Output the [X, Y] coordinate of the center of the cell containing the given text.  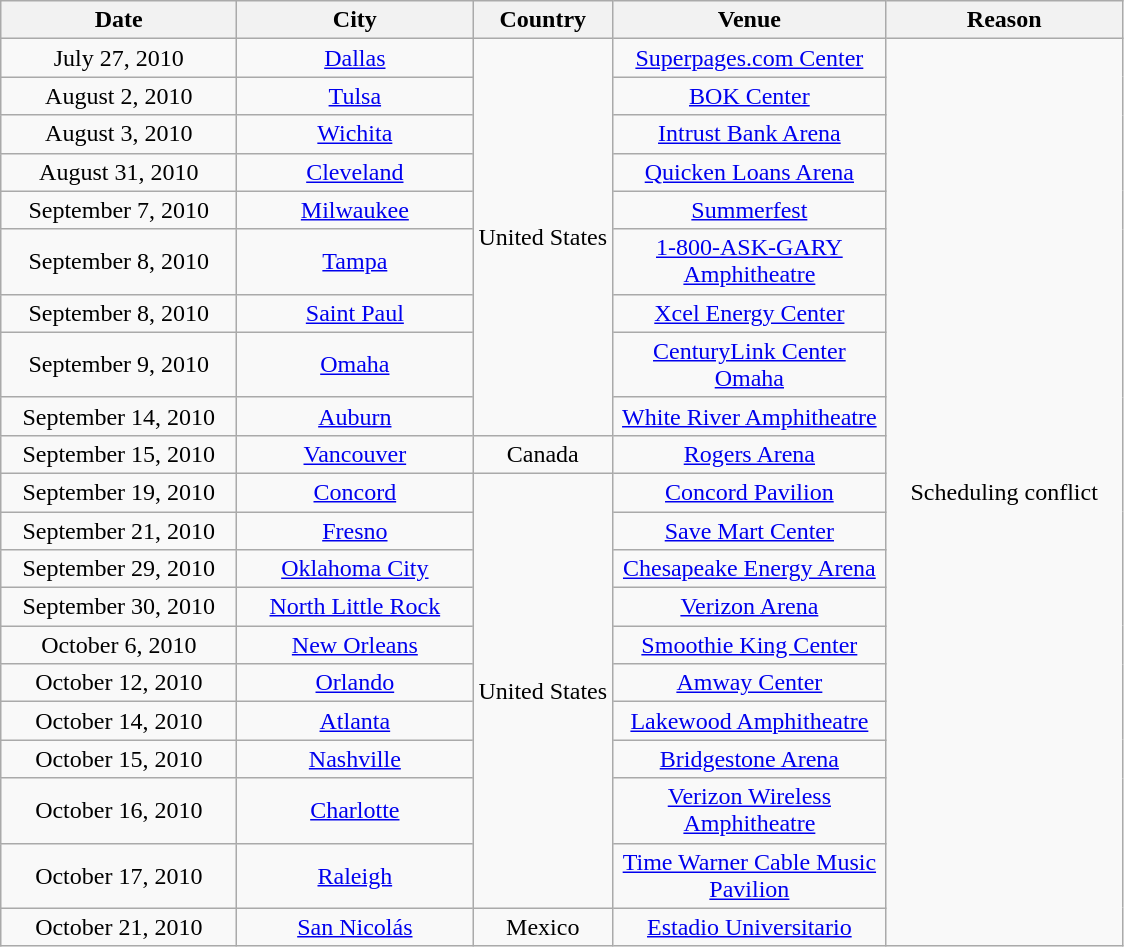
Verizon Wireless Amphitheatre [750, 810]
Omaha [355, 364]
Lakewood Amphitheatre [750, 721]
Smoothie King Center [750, 645]
September 9, 2010 [119, 364]
October 16, 2010 [119, 810]
Nashville [355, 759]
Date [119, 20]
Superpages.com Center [750, 58]
San Nicolás [355, 927]
July 27, 2010 [119, 58]
Atlanta [355, 721]
September 19, 2010 [119, 492]
Charlotte [355, 810]
Tulsa [355, 96]
Oklahoma City [355, 569]
September 30, 2010 [119, 607]
Summerfest [750, 210]
August 3, 2010 [119, 134]
City [355, 20]
1-800-ASK-GARY Amphitheatre [750, 262]
Xcel Energy Center [750, 313]
Chesapeake Energy Arena [750, 569]
August 2, 2010 [119, 96]
Auburn [355, 416]
Venue [750, 20]
Verizon Arena [750, 607]
Rogers Arena [750, 454]
Vancouver [355, 454]
October 12, 2010 [119, 683]
Estadio Universitario [750, 927]
October 14, 2010 [119, 721]
BOK Center [750, 96]
Concord [355, 492]
September 29, 2010 [119, 569]
September 15, 2010 [119, 454]
White River Amphitheatre [750, 416]
CenturyLink Center Omaha [750, 364]
Saint Paul [355, 313]
Canada [543, 454]
Milwaukee [355, 210]
Orlando [355, 683]
Time Warner Cable Music Pavilion [750, 876]
Raleigh [355, 876]
Bridgestone Arena [750, 759]
August 31, 2010 [119, 172]
Cleveland [355, 172]
Intrust Bank Arena [750, 134]
Scheduling conflict [1004, 492]
Amway Center [750, 683]
Dallas [355, 58]
New Orleans [355, 645]
North Little Rock [355, 607]
September 7, 2010 [119, 210]
October 6, 2010 [119, 645]
Tampa [355, 262]
October 17, 2010 [119, 876]
September 14, 2010 [119, 416]
Mexico [543, 927]
September 21, 2010 [119, 531]
Save Mart Center [750, 531]
Quicken Loans Arena [750, 172]
Fresno [355, 531]
October 21, 2010 [119, 927]
Concord Pavilion [750, 492]
October 15, 2010 [119, 759]
Reason [1004, 20]
Country [543, 20]
Wichita [355, 134]
